Detect which cell encompasses the target text, then output its (x, y) center coordinate. 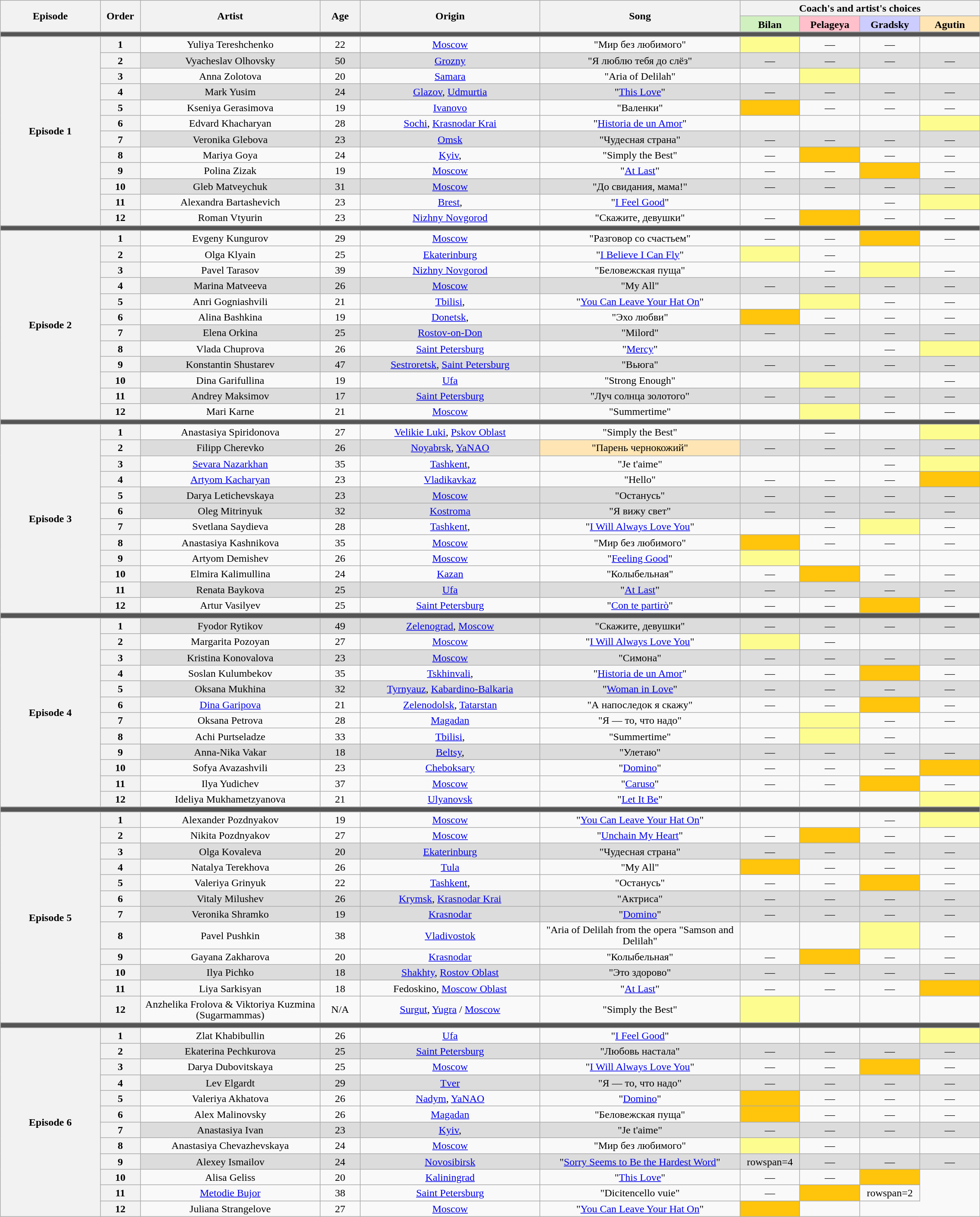
Mari Karne (230, 412)
Artist (230, 16)
Song (640, 16)
Coach's and artist's choices (860, 9)
Kostroma (450, 511)
Beltsy, (450, 752)
Velikie Luki, Pskov Oblast (450, 433)
Zelenograd, Moscow (450, 626)
Vlada Chuprova (230, 349)
Ideliya Mukhametzyanova (230, 800)
Krymsk, Krasnodar Krai (450, 899)
"Sorry Seems to Be the Hardest Word" (640, 1161)
"Milord" (640, 333)
Grozny (450, 60)
"Aria of Delilah" (640, 76)
Filipp Cherevko (230, 448)
Natalya Terekhova (230, 867)
"Dicitencello vuie" (640, 1193)
Valeriya Akhatova (230, 1099)
50 (340, 60)
Vyacheslav Olhovsky (230, 60)
Pavel Pushkin (230, 935)
Darya Letichevskaya (230, 495)
"Hello" (640, 479)
Rostov-on-Don (450, 333)
Episode 6 (50, 1122)
"До свидания, мама!" (640, 186)
Sevara Nazarkhan (230, 464)
Ilya Pichko (230, 973)
Episode 1 (50, 131)
"Unchain My Heart" (640, 836)
Tskhinvali, (450, 673)
Anri Gogniashvili (230, 302)
Anastasiya Ivan (230, 1130)
Kaliningrad (450, 1177)
Edvard Khacharyan (230, 123)
Samara (450, 76)
Juliana Strangelove (230, 1209)
Sochi, Krasnodar Krai (450, 123)
Sestroretsk, Saint Petersburg (450, 364)
39 (340, 270)
Zelenodolsk, Tatarstan (450, 705)
Alexey Ismailov (230, 1161)
Anna-Nika Vakar (230, 752)
Roman Vtyurin (230, 218)
17 (340, 395)
"Aria of Delilah from the opera "Samson and Delilah" (640, 935)
Order (121, 16)
31 (340, 186)
"Любовь настала" (640, 1051)
"Woman in Love" (640, 689)
"Парень чернокожий" (640, 448)
"Разговор со счастьем" (640, 239)
Achi Purtseladze (230, 736)
Olga Klyain (230, 254)
"I Believe I Can Fly" (640, 254)
Artyom Demishev (230, 558)
Origin (450, 16)
Episode 3 (50, 519)
Zlat Khabibullin (230, 1036)
Valeriya Grinyuk (230, 882)
Kseniya Gerasimova (230, 108)
Svetlana Saydieva (230, 526)
Margarita Pozoyan (230, 642)
Age (340, 16)
Episode 2 (50, 325)
Soslan Kulumbekov (230, 673)
Brest, (450, 202)
Darya Dubovitskaya (230, 1067)
Konstantin Shustarev (230, 364)
Episode 5 (50, 917)
Pavel Tarasov (230, 270)
Alexandra Bartashevich (230, 202)
Olga Kovaleva (230, 851)
"Mercy" (640, 349)
Tver (450, 1083)
rowspan=2 (890, 1193)
Veronika Shramko (230, 914)
N/A (340, 1009)
Alexander Pozdnyakov (230, 819)
Episode (50, 16)
Gayana Zakharova (230, 956)
Vladikavkaz (450, 479)
Anastasiya Chevazhevskaya (230, 1146)
Mariya Goya (230, 155)
Shakhty, Rostov Oblast (450, 973)
Elena Orkina (230, 333)
37 (340, 783)
"Я вижу свет" (640, 511)
Ekaterina Pechkurova (230, 1051)
Andrey Maksimov (230, 395)
Oksana Petrova (230, 720)
Ilya Yudichev (230, 783)
Vitaly Milushev (230, 899)
Ulyanovsk (450, 800)
Alex Malinovsky (230, 1114)
Tyrnyauz, Kabardino-Balkaria (450, 689)
Ivanovo (450, 108)
"Feeling Good" (640, 558)
rowspan=4 (770, 1161)
Cheboksary (450, 768)
"А напоследок я скажу" (640, 705)
Gleb Matveychuk (230, 186)
Fyodor Rytikov (230, 626)
Oleg Mitrinyuk (230, 511)
Anna Zolotova (230, 76)
Evgeny Kungurov (230, 239)
"Симона" (640, 657)
"Я люблю тебя до слёз" (640, 60)
Donetsk, (450, 317)
Pelageya (830, 24)
Sofya Avazashvili (230, 768)
"Con te partirò" (640, 606)
Lev Elgardt (230, 1083)
Metodie Bujor (230, 1193)
Episode 4 (50, 713)
Liya Sarkisyan (230, 988)
Novosibirsk (450, 1161)
Omsk (450, 139)
Oksana Mukhina (230, 689)
"Луч солнца золотого" (640, 395)
"Актриса" (640, 899)
Nikita Pozdnyakov (230, 836)
47 (340, 364)
Alina Bashkina (230, 317)
Artyom Kacharyan (230, 479)
"Caruso" (640, 783)
Kazan (450, 574)
Fedoskino, Moscow Oblast (450, 988)
Agutin (949, 24)
Kristina Konovalova (230, 657)
Mark Yusim (230, 92)
Polina Zizak (230, 171)
Tula (450, 867)
Anastasiya Kashnikova (230, 542)
"Эхо любви" (640, 317)
Noyabrsk, YaNAO (450, 448)
Gradsky (890, 24)
33 (340, 736)
Dina Garipova (230, 705)
"Улетаю" (640, 752)
Renata Baykova (230, 589)
Artur Vasilyev (230, 606)
Glazov, Udmurtia (450, 92)
Alisa Geliss (230, 1177)
Vladivostok (450, 935)
Veronika Glebova (230, 139)
49 (340, 626)
Bilan (770, 24)
Surgut, Yugra / Moscow (450, 1009)
Anzhelika Frolova & Viktoriya Kuzmina (Sugarmammas) (230, 1009)
Yuliya Tereshchenko (230, 45)
"Валенки" (640, 108)
"Let It Be" (640, 800)
"Это здорово" (640, 973)
Marina Matveeva (230, 285)
Dina Garifullina (230, 380)
Nadym, YaNAO (450, 1099)
"Вьюга" (640, 364)
"Strong Enough" (640, 380)
Anastasiya Spiridonova (230, 433)
Elmira Kalimullina (230, 574)
